Determine the (X, Y) coordinate at the center of the cell enclosing the given text.  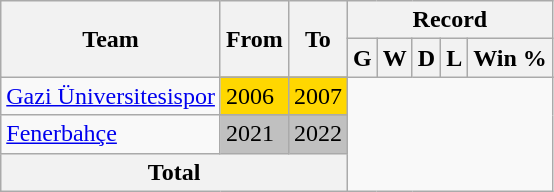
W (394, 58)
2007 (318, 96)
G (362, 58)
To (318, 39)
Win % (510, 58)
Team (111, 39)
2021 (254, 134)
L (454, 58)
2006 (254, 96)
Total (174, 172)
D (426, 58)
Record (450, 20)
Gazi Üniversitesispor (111, 96)
2022 (318, 134)
Fenerbahçe (111, 134)
From (254, 39)
